Scan for the cell matching the given text and deliver its [x, y] coordinate at center. 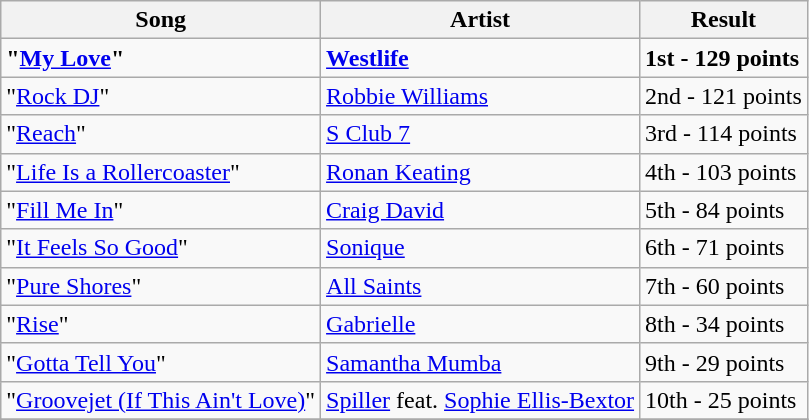
Sonique [480, 248]
3rd - 114 points [724, 134]
"Rise" [161, 324]
1st - 129 points [724, 58]
"Reach" [161, 134]
"Gotta Tell You" [161, 362]
"Rock DJ" [161, 96]
"Pure Shores" [161, 286]
"Life Is a Rollercoaster" [161, 172]
Craig David [480, 210]
Spiller feat. Sophie Ellis-Bextor [480, 400]
"Groovejet (If This Ain't Love)" [161, 400]
Ronan Keating [480, 172]
Result [724, 20]
"My Love" [161, 58]
Gabrielle [480, 324]
Artist [480, 20]
4th - 103 points [724, 172]
8th - 34 points [724, 324]
6th - 71 points [724, 248]
9th - 29 points [724, 362]
5th - 84 points [724, 210]
Song [161, 20]
10th - 25 points [724, 400]
Westlife [480, 58]
All Saints [480, 286]
Samantha Mumba [480, 362]
S Club 7 [480, 134]
7th - 60 points [724, 286]
2nd - 121 points [724, 96]
Robbie Williams [480, 96]
"It Feels So Good" [161, 248]
"Fill Me In" [161, 210]
